Output the (X, Y) coordinate of the center of the cell containing the given text.  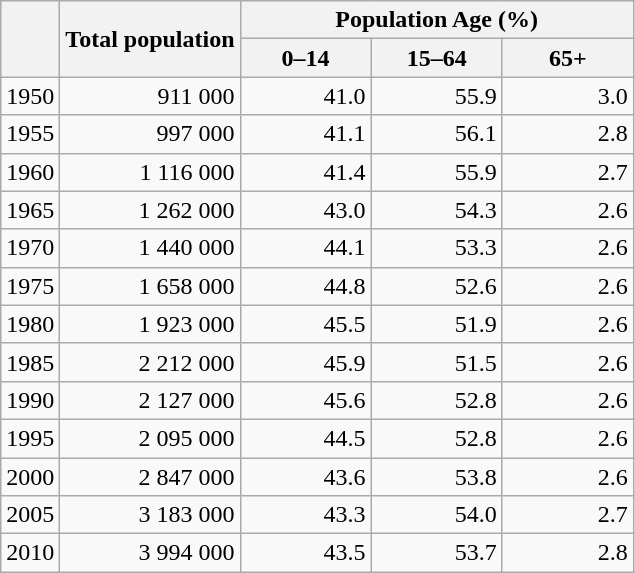
15–64 (436, 58)
2005 (30, 515)
1990 (30, 400)
45.9 (306, 362)
3 994 000 (150, 553)
51.9 (436, 324)
54.3 (436, 210)
Population Age (%) (436, 20)
2010 (30, 553)
44.5 (306, 438)
44.1 (306, 248)
1980 (30, 324)
1985 (30, 362)
41.1 (306, 134)
43.6 (306, 477)
2 095 000 (150, 438)
1955 (30, 134)
65+ (568, 58)
1995 (30, 438)
56.1 (436, 134)
43.3 (306, 515)
0–14 (306, 58)
3.0 (568, 96)
44.8 (306, 286)
1950 (30, 96)
1975 (30, 286)
2 212 000 (150, 362)
1 262 000 (150, 210)
1 658 000 (150, 286)
997 000 (150, 134)
43.5 (306, 553)
43.0 (306, 210)
45.6 (306, 400)
3 183 000 (150, 515)
51.5 (436, 362)
2000 (30, 477)
41.4 (306, 172)
41.0 (306, 96)
1970 (30, 248)
Total population (150, 39)
52.6 (436, 286)
1 923 000 (150, 324)
911 000 (150, 96)
1 440 000 (150, 248)
53.7 (436, 553)
1960 (30, 172)
54.0 (436, 515)
53.8 (436, 477)
1 116 000 (150, 172)
45.5 (306, 324)
2 127 000 (150, 400)
53.3 (436, 248)
1965 (30, 210)
2 847 000 (150, 477)
